From the cell containing the given text, extract its center point as (X, Y) coordinate. 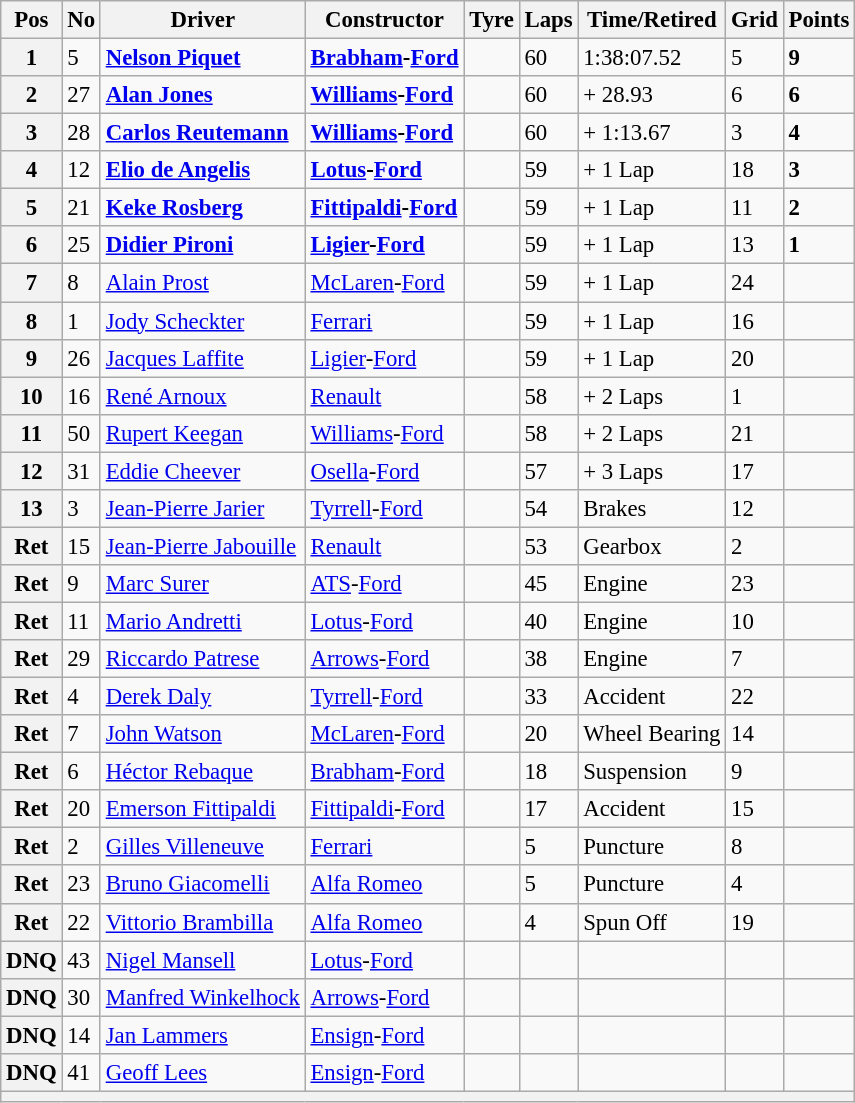
Constructor (384, 20)
43 (81, 960)
Héctor Rebaque (202, 772)
Jody Scheckter (202, 321)
Pos (32, 20)
1:38:07.52 (652, 58)
27 (81, 95)
Grid (754, 20)
Laps (548, 20)
+ 1:13.67 (652, 133)
Gilles Villeneuve (202, 847)
Carlos Reutemann (202, 133)
Keke Rosberg (202, 208)
Rupert Keegan (202, 433)
40 (548, 621)
Elio de Angelis (202, 170)
Jean-Pierre Jarier (202, 509)
Jacques Laffite (202, 358)
Vittorio Brambilla (202, 922)
25 (81, 245)
24 (754, 283)
Spun Off (652, 922)
Jan Lammers (202, 1035)
Driver (202, 20)
No (81, 20)
Tyre (492, 20)
Derek Daly (202, 697)
Alain Prost (202, 283)
Points (818, 20)
38 (548, 659)
30 (81, 997)
John Watson (202, 734)
Didier Pironi (202, 245)
Brakes (652, 509)
29 (81, 659)
Wheel Bearing (652, 734)
41 (81, 1073)
ATS-Ford (384, 584)
Jean-Pierre Jabouille (202, 546)
19 (754, 922)
57 (548, 471)
Gearbox (652, 546)
53 (548, 546)
Bruno Giacomelli (202, 885)
Riccardo Patrese (202, 659)
Nigel Mansell (202, 960)
31 (81, 471)
Emerson Fittipaldi (202, 809)
45 (548, 584)
Geoff Lees (202, 1073)
Suspension (652, 772)
Marc Surer (202, 584)
Nelson Piquet (202, 58)
Eddie Cheever (202, 471)
Mario Andretti (202, 621)
Alan Jones (202, 95)
Manfred Winkelhock (202, 997)
+ 28.93 (652, 95)
René Arnoux (202, 396)
26 (81, 358)
Time/Retired (652, 20)
28 (81, 133)
+ 3 Laps (652, 471)
Osella-Ford (384, 471)
33 (548, 697)
54 (548, 509)
50 (81, 433)
